Scan for the cell matching the given text and deliver its [x, y] coordinate at center. 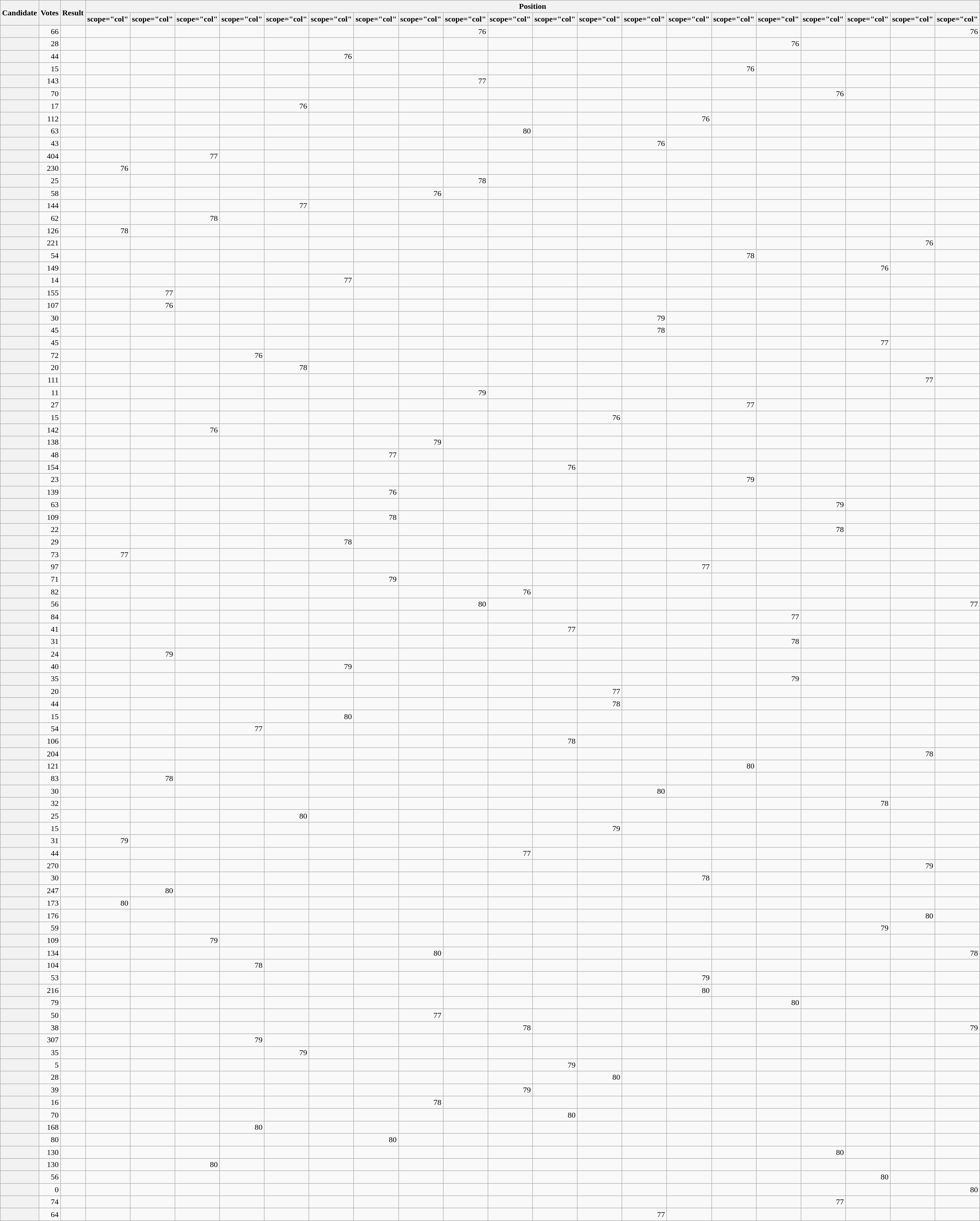
53 [49, 978]
71 [49, 579]
230 [49, 168]
64 [49, 1214]
74 [49, 1202]
32 [49, 804]
16 [49, 1102]
106 [49, 741]
73 [49, 555]
23 [49, 480]
111 [49, 380]
48 [49, 455]
216 [49, 990]
139 [49, 492]
Candidate [20, 13]
58 [49, 193]
41 [49, 629]
11 [49, 393]
72 [49, 355]
27 [49, 405]
17 [49, 106]
84 [49, 617]
24 [49, 654]
168 [49, 1127]
138 [49, 442]
0 [49, 1190]
221 [49, 243]
107 [49, 305]
62 [49, 218]
83 [49, 779]
404 [49, 156]
155 [49, 293]
247 [49, 891]
97 [49, 567]
29 [49, 542]
144 [49, 206]
38 [49, 1028]
126 [49, 231]
66 [49, 31]
59 [49, 928]
50 [49, 1015]
Votes [49, 13]
121 [49, 766]
173 [49, 903]
40 [49, 666]
307 [49, 1040]
134 [49, 953]
104 [49, 965]
112 [49, 118]
142 [49, 430]
Position [533, 7]
Result [73, 13]
39 [49, 1090]
14 [49, 280]
154 [49, 467]
143 [49, 81]
5 [49, 1065]
270 [49, 866]
22 [49, 529]
204 [49, 753]
149 [49, 268]
82 [49, 592]
43 [49, 143]
176 [49, 915]
